Return the (x, y) coordinate for the center point of the cell that contains the specified text.  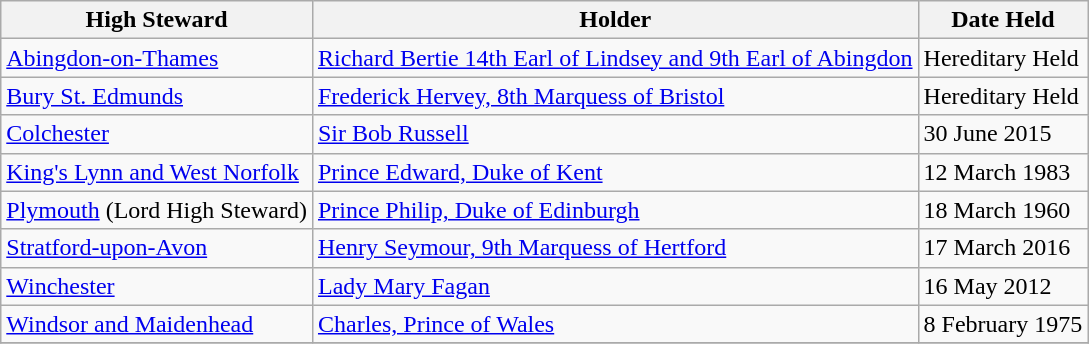
Stratford-upon-Avon (157, 248)
18 March 1960 (1003, 210)
8 February 1975 (1003, 324)
Colchester (157, 134)
Winchester (157, 286)
Date Held (1003, 20)
Lady Mary Fagan (615, 286)
Prince Edward, Duke of Kent (615, 172)
17 March 2016 (1003, 248)
Richard Bertie 14th Earl of Lindsey and 9th Earl of Abingdon (615, 58)
Henry Seymour, 9th Marquess of Hertford (615, 248)
Charles, Prince of Wales (615, 324)
Frederick Hervey, 8th Marquess of Bristol (615, 96)
30 June 2015 (1003, 134)
12 March 1983 (1003, 172)
16 May 2012 (1003, 286)
Windsor and Maidenhead (157, 324)
Abingdon-on-Thames (157, 58)
Prince Philip, Duke of Edinburgh (615, 210)
Plymouth (Lord High Steward) (157, 210)
King's Lynn and West Norfolk (157, 172)
Sir Bob Russell (615, 134)
Bury St. Edmunds (157, 96)
Holder (615, 20)
High Steward (157, 20)
